Locate the cell with the specified text and output its (x, y) center coordinate. 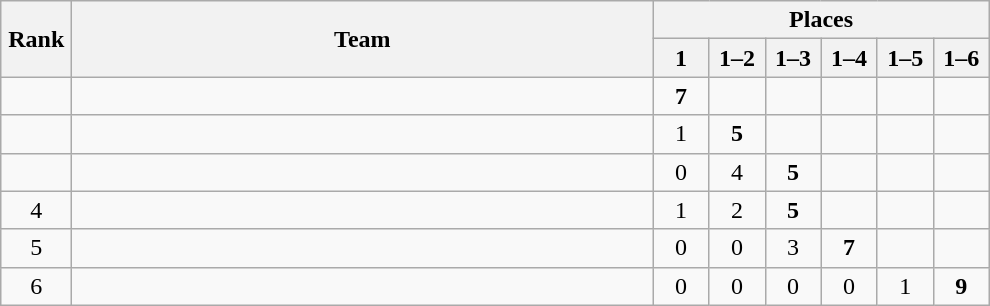
1–5 (905, 58)
1–4 (849, 58)
6 (36, 286)
3 (793, 248)
Rank (36, 39)
Team (362, 39)
2 (737, 210)
1–3 (793, 58)
1–6 (961, 58)
1–2 (737, 58)
9 (961, 286)
Places (821, 20)
